From the cell containing the given text, extract its center point as [x, y] coordinate. 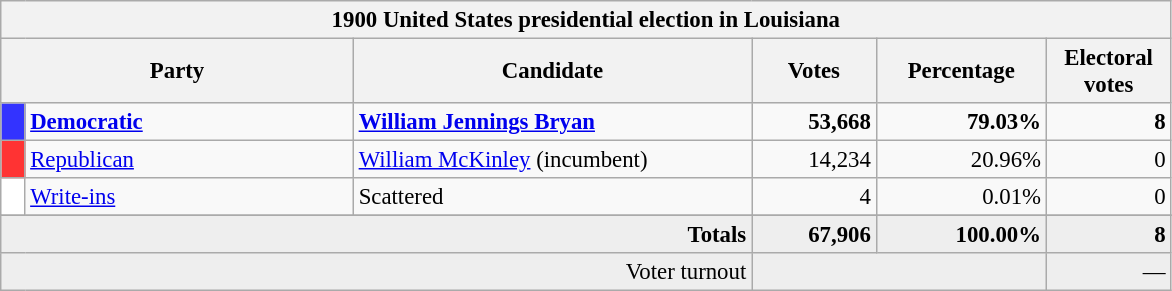
79.03% [961, 122]
Candidate [552, 72]
1900 United States presidential election in Louisiana [586, 20]
53,668 [814, 122]
14,234 [814, 160]
Electoral votes [1108, 72]
Totals [376, 235]
Party [178, 72]
William McKinley (incumbent) [552, 160]
William Jennings Bryan [552, 122]
Scattered [552, 197]
67,906 [814, 235]
0.01% [961, 197]
Democratic [189, 122]
Percentage [961, 72]
100.00% [961, 235]
Votes [814, 72]
Write-ins [189, 197]
4 [814, 197]
Republican [189, 160]
20.96% [961, 160]
